Extract the (X, Y) coordinate from the center of the cell holding the provided text.  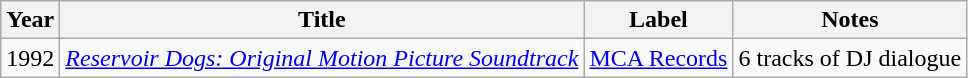
Reservoir Dogs: Original Motion Picture Soundtrack (322, 58)
6 tracks of DJ dialogue (850, 58)
Year (30, 20)
Label (658, 20)
Notes (850, 20)
MCA Records (658, 58)
Title (322, 20)
1992 (30, 58)
